Scan for the cell matching the given text and deliver its (X, Y) coordinate at center. 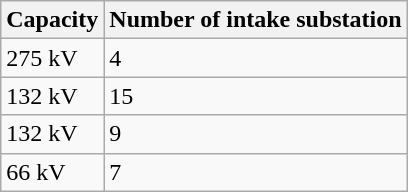
275 kV (52, 58)
4 (256, 58)
7 (256, 172)
9 (256, 134)
Capacity (52, 20)
66 kV (52, 172)
15 (256, 96)
Number of intake substation (256, 20)
